Return [X, Y] of the center of cell containing provided text 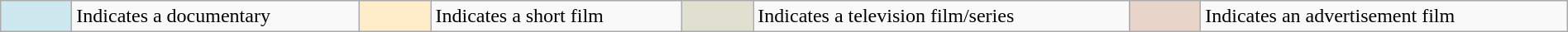
Indicates a short film [557, 16]
Indicates a documentary [216, 16]
Indicates a television film/series [941, 16]
Indicates an advertisement film [1384, 16]
